Locate the cell with the specified text and output its (x, y) center coordinate. 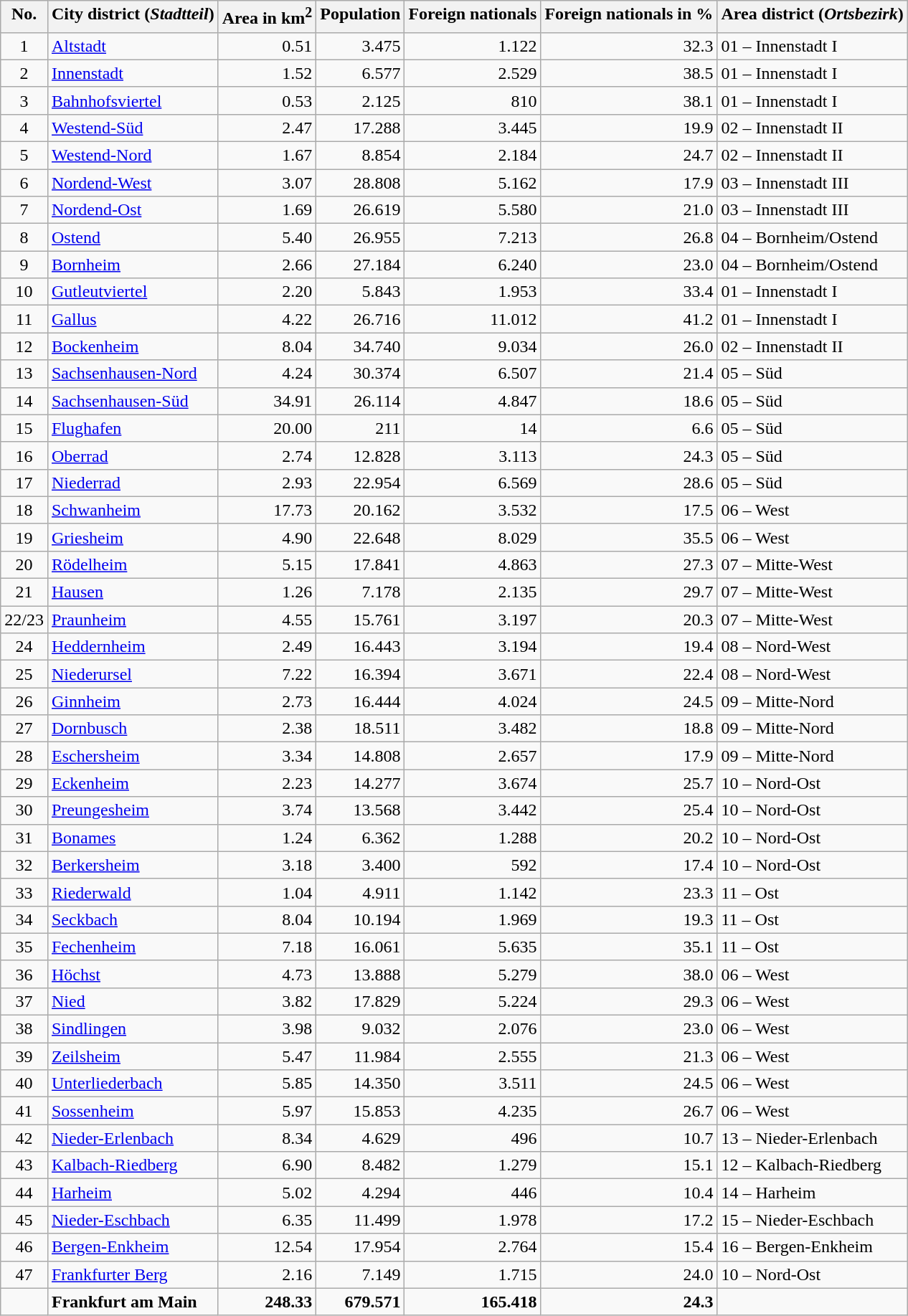
2.657 (473, 756)
4.24 (267, 374)
7.18 (267, 947)
35 (24, 947)
17.4 (629, 865)
248.33 (267, 1302)
25.4 (629, 810)
Praunheim (133, 620)
0.51 (267, 46)
10.7 (629, 1138)
20.2 (629, 838)
4.847 (473, 401)
26.7 (629, 1111)
21 (24, 592)
17.829 (360, 1001)
1.969 (473, 919)
Westend-Süd (133, 128)
33.4 (629, 292)
2.529 (473, 73)
19.9 (629, 128)
45 (24, 1220)
34.740 (360, 346)
1.52 (267, 73)
Eckenheim (133, 783)
2.49 (267, 647)
5.162 (473, 183)
Nordend-West (133, 183)
28 (24, 756)
38.1 (629, 100)
16 (24, 455)
21.0 (629, 210)
Oberrad (133, 455)
18 (24, 510)
17.2 (629, 1220)
9 (24, 265)
5.47 (267, 1056)
Nordend-Ost (133, 210)
1.279 (473, 1165)
Ostend (133, 237)
5.580 (473, 210)
8.482 (360, 1165)
9.034 (473, 346)
1.142 (473, 892)
Höchst (133, 974)
3.113 (473, 455)
7.213 (473, 237)
Bergen-Enkheim (133, 1247)
1.04 (267, 892)
16.394 (360, 674)
2.66 (267, 265)
4.235 (473, 1111)
Ginnheim (133, 701)
2.74 (267, 455)
5.15 (267, 564)
16.444 (360, 701)
22/23 (24, 620)
Eschersheim (133, 756)
2.135 (473, 592)
Riederwald (133, 892)
26.619 (360, 210)
Nieder-Erlenbach (133, 1138)
3.98 (267, 1029)
8.029 (473, 537)
37 (24, 1001)
6.507 (473, 374)
8.34 (267, 1138)
Population (360, 17)
Bockenheim (133, 346)
14.277 (360, 783)
165.418 (473, 1302)
810 (473, 100)
3.82 (267, 1001)
Foreign nationals (473, 17)
3.34 (267, 756)
34.91 (267, 401)
4.629 (360, 1138)
No. (24, 17)
13 – Nieder-Erlenbach (812, 1138)
20.00 (267, 428)
11.012 (473, 319)
211 (360, 428)
1.978 (473, 1220)
2.125 (360, 100)
Berkersheim (133, 865)
14.350 (360, 1084)
1.288 (473, 838)
13 (24, 374)
Sossenheim (133, 1111)
19.3 (629, 919)
17.954 (360, 1247)
5.635 (473, 947)
3.511 (473, 1084)
8 (24, 237)
6.569 (473, 483)
20.162 (360, 510)
28.808 (360, 183)
2.38 (267, 729)
4.294 (360, 1193)
679.571 (360, 1302)
3 (24, 100)
8.854 (360, 156)
6 (24, 183)
24.7 (629, 156)
25.7 (629, 783)
26.716 (360, 319)
4.911 (360, 892)
0.53 (267, 100)
Sindlingen (133, 1029)
27.3 (629, 564)
3.442 (473, 810)
Area in km2 (267, 17)
Sachsenhausen-Süd (133, 401)
Frankfurt am Main (133, 1302)
27.184 (360, 265)
11 (24, 319)
17 (24, 483)
Foreign nationals in % (629, 17)
2.93 (267, 483)
Kalbach-Riedberg (133, 1165)
29 (24, 783)
3.482 (473, 729)
3.445 (473, 128)
Unterliederbach (133, 1084)
42 (24, 1138)
4.73 (267, 974)
17.841 (360, 564)
29.7 (629, 592)
47 (24, 1274)
Area district (Ortsbezirk) (812, 17)
22.648 (360, 537)
4.024 (473, 701)
4.55 (267, 620)
Harheim (133, 1193)
20 (24, 564)
40 (24, 1084)
20.3 (629, 620)
35.1 (629, 947)
Hausen (133, 592)
Flughafen (133, 428)
17.5 (629, 510)
3.532 (473, 510)
39 (24, 1056)
5.85 (267, 1084)
5.843 (360, 292)
17.73 (267, 510)
7.22 (267, 674)
1.122 (473, 46)
21.4 (629, 374)
Dornbusch (133, 729)
3.74 (267, 810)
14 – Harheim (812, 1193)
1.715 (473, 1274)
32 (24, 865)
5.279 (473, 974)
6.35 (267, 1220)
26.8 (629, 237)
33 (24, 892)
24.0 (629, 1274)
9.032 (360, 1029)
12.828 (360, 455)
3.400 (360, 865)
15.1 (629, 1165)
32.3 (629, 46)
7.178 (360, 592)
Gallus (133, 319)
5.40 (267, 237)
1 (24, 46)
25 (24, 674)
18.8 (629, 729)
2.23 (267, 783)
4.863 (473, 564)
2.47 (267, 128)
1.953 (473, 292)
Bonames (133, 838)
44 (24, 1193)
16.443 (360, 647)
Innenstadt (133, 73)
2.555 (473, 1056)
41 (24, 1111)
22.4 (629, 674)
26.0 (629, 346)
6.362 (360, 838)
12.54 (267, 1247)
2.184 (473, 156)
46 (24, 1247)
Rödelheim (133, 564)
5.02 (267, 1193)
Nieder-Eschbach (133, 1220)
6.240 (473, 265)
22.954 (360, 483)
36 (24, 974)
2 (24, 73)
Frankfurter Berg (133, 1274)
6.6 (629, 428)
1.26 (267, 592)
10 (24, 292)
5.97 (267, 1111)
2.20 (267, 292)
11.499 (360, 1220)
Niederrad (133, 483)
7.149 (360, 1274)
3.18 (267, 865)
4 (24, 128)
24 (24, 647)
City district (Stadtteil) (133, 17)
2.076 (473, 1029)
10.4 (629, 1193)
Bornheim (133, 265)
28.6 (629, 483)
3.674 (473, 783)
592 (473, 865)
26.114 (360, 401)
Seckbach (133, 919)
23.3 (629, 892)
5 (24, 156)
41.2 (629, 319)
Heddernheim (133, 647)
Griesheim (133, 537)
6.577 (360, 73)
6.90 (267, 1165)
10.194 (360, 919)
3.194 (473, 647)
27 (24, 729)
19.4 (629, 647)
11.984 (360, 1056)
3.671 (473, 674)
38.0 (629, 974)
Bahnhofsviertel (133, 100)
Fechenheim (133, 947)
2.764 (473, 1247)
16.061 (360, 947)
31 (24, 838)
38.5 (629, 73)
Niederursel (133, 674)
496 (473, 1138)
4.22 (267, 319)
15 – Nieder-Eschbach (812, 1220)
43 (24, 1165)
34 (24, 919)
30.374 (360, 374)
Preungesheim (133, 810)
29.3 (629, 1001)
3.475 (360, 46)
16 – Bergen-Enkheim (812, 1247)
18.6 (629, 401)
12 (24, 346)
18.511 (360, 729)
1.24 (267, 838)
13.888 (360, 974)
7 (24, 210)
15.4 (629, 1247)
15.853 (360, 1111)
Altstadt (133, 46)
17.288 (360, 128)
38 (24, 1029)
15.761 (360, 620)
Westend-Nord (133, 156)
Zeilsheim (133, 1056)
Nied (133, 1001)
13.568 (360, 810)
26 (24, 701)
12 – Kalbach-Riedberg (812, 1165)
446 (473, 1193)
3.197 (473, 620)
19 (24, 537)
1.67 (267, 156)
30 (24, 810)
4.90 (267, 537)
1.69 (267, 210)
35.5 (629, 537)
2.73 (267, 701)
Sachsenhausen-Nord (133, 374)
14.808 (360, 756)
5.224 (473, 1001)
Gutleutviertel (133, 292)
15 (24, 428)
Schwanheim (133, 510)
26.955 (360, 237)
21.3 (629, 1056)
2.16 (267, 1274)
3.07 (267, 183)
